Find where the given text appears and provide that cell's center as [X, Y] coordinate. 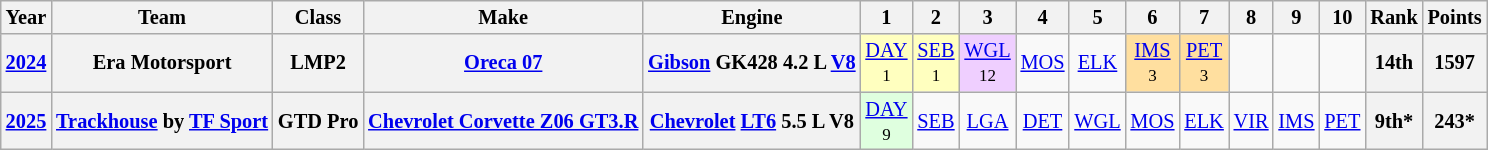
14th [1394, 63]
VIR [1252, 121]
IMS [1296, 121]
Year [26, 17]
2024 [26, 63]
Rank [1394, 17]
DET [1043, 121]
PET3 [1204, 63]
243* [1455, 121]
2 [936, 17]
Trackhouse by TF Sport [162, 121]
SEB1 [936, 63]
WGL [1097, 121]
Chevrolet LT6 5.5 L V8 [752, 121]
5 [1097, 17]
Oreca 07 [503, 63]
GTD Pro [318, 121]
4 [1043, 17]
LMP2 [318, 63]
Engine [752, 17]
DAY1 [886, 63]
Class [318, 17]
3 [987, 17]
9 [1296, 17]
8 [1252, 17]
SEB [936, 121]
Team [162, 17]
1 [886, 17]
1597 [1455, 63]
7 [1204, 17]
IMS3 [1153, 63]
Gibson GK428 4.2 L V8 [752, 63]
Make [503, 17]
2025 [26, 121]
Chevrolet Corvette Z06 GT3.R [503, 121]
9th* [1394, 121]
6 [1153, 17]
LGA [987, 121]
PET [1342, 121]
Era Motorsport [162, 63]
Points [1455, 17]
WGL12 [987, 63]
DAY9 [886, 121]
10 [1342, 17]
